Return [x, y] of the center of cell containing provided text 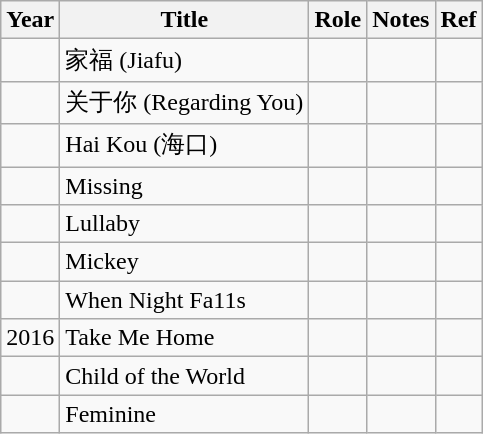
Lullaby [184, 224]
家福 (Jiafu) [184, 60]
2016 [30, 338]
Title [184, 20]
Child of the World [184, 376]
Year [30, 20]
Hai Kou (海口) [184, 146]
Role [338, 20]
Notes [401, 20]
Feminine [184, 414]
When Night Fa11s [184, 300]
Take Me Home [184, 338]
Missing [184, 185]
关于你 (Regarding You) [184, 102]
Mickey [184, 262]
Ref [458, 20]
